Pinpoint the cell where the given text exists, returning its (x, y) midpoint coordinate. 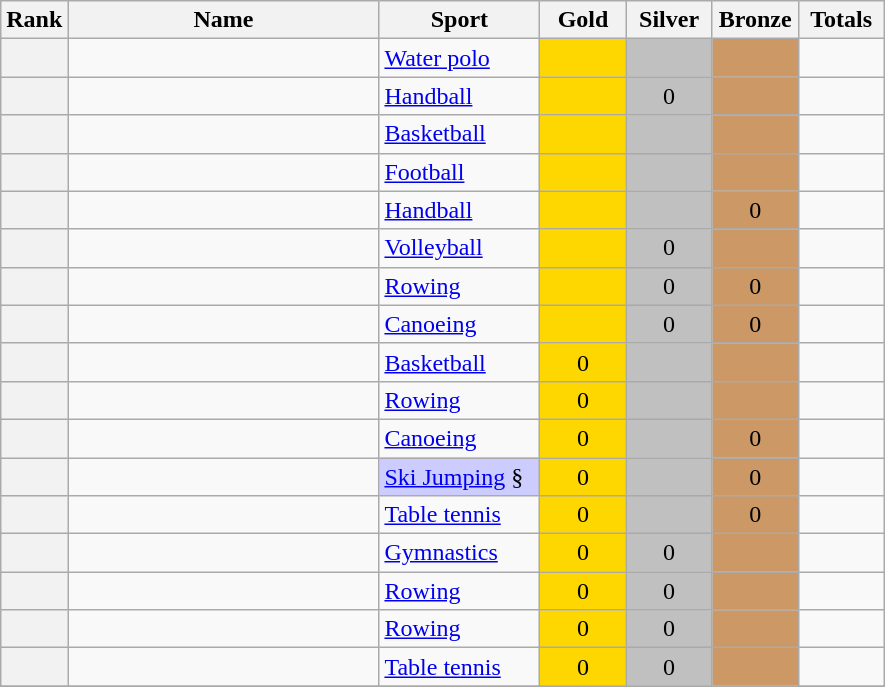
Gymnastics (460, 553)
Gold (583, 20)
Volleyball (460, 248)
Name (224, 20)
Football (460, 172)
Ski Jumping § (460, 477)
Water polo (460, 58)
Totals (841, 20)
Rank (34, 20)
Bronze (755, 20)
Silver (669, 20)
Sport (460, 20)
